Locate the cell with the specified text and output its (x, y) center coordinate. 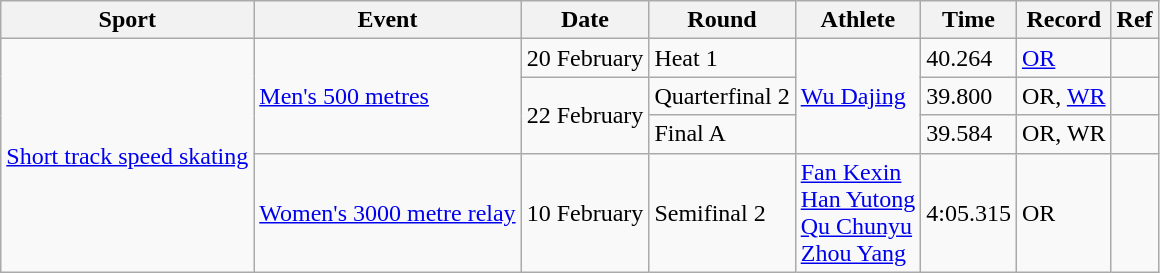
20 February (585, 58)
Semifinal 2 (722, 212)
Men's 500 metres (388, 96)
40.264 (969, 58)
Round (722, 20)
Time (969, 20)
Ref (1134, 20)
10 February (585, 212)
Sport (128, 20)
Wu Dajing (858, 96)
Short track speed skating (128, 156)
Fan KexinHan YutongQu ChunyuZhou Yang (858, 212)
Final A (722, 134)
Women's 3000 metre relay (388, 212)
22 February (585, 115)
39.800 (969, 96)
Heat 1 (722, 58)
4:05.315 (969, 212)
Event (388, 20)
Date (585, 20)
Quarterfinal 2 (722, 96)
Record (1064, 20)
Athlete (858, 20)
39.584 (969, 134)
